Return the [x, y] coordinate for the center point of the cell that contains the specified text.  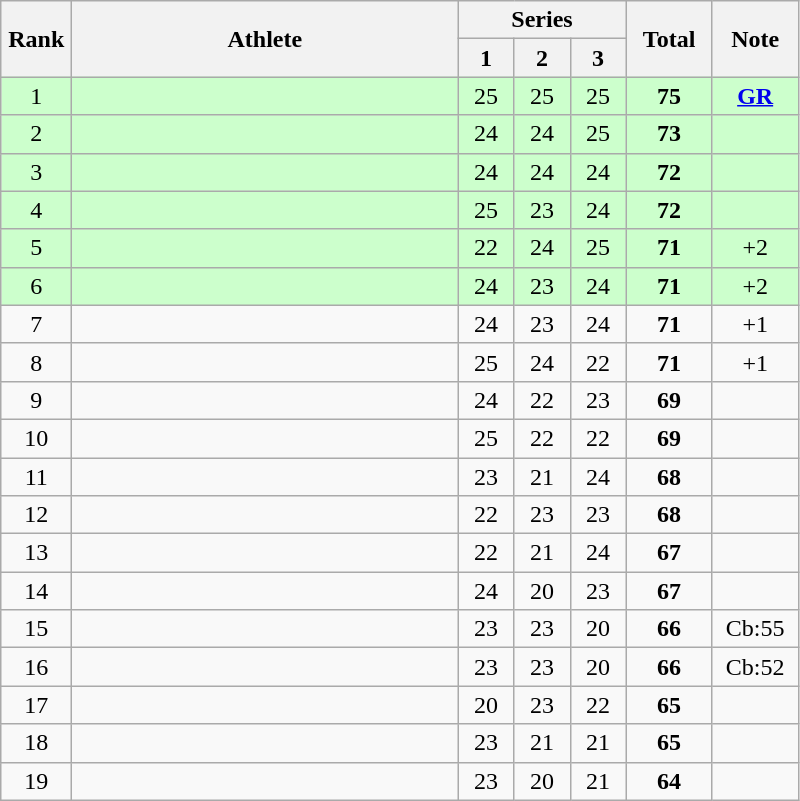
18 [36, 743]
9 [36, 400]
4 [36, 210]
13 [36, 553]
17 [36, 705]
6 [36, 286]
Cb:55 [755, 629]
12 [36, 515]
15 [36, 629]
Series [542, 20]
64 [669, 781]
Note [755, 39]
7 [36, 324]
GR [755, 96]
Total [669, 39]
Cb:52 [755, 667]
75 [669, 96]
8 [36, 362]
14 [36, 591]
10 [36, 438]
Athlete [265, 39]
11 [36, 477]
16 [36, 667]
5 [36, 248]
73 [669, 134]
Rank [36, 39]
19 [36, 781]
